Find where the given text appears and provide that cell's center as [X, Y] coordinate. 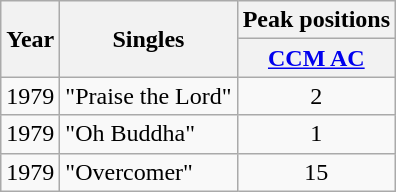
"Overcomer" [148, 172]
2 [316, 96]
CCM AC [316, 58]
Year [30, 39]
Peak positions [316, 20]
1 [316, 134]
"Praise the Lord" [148, 96]
Singles [148, 39]
"Oh Buddha" [148, 134]
15 [316, 172]
